Extract the [x, y] coordinate from the center of the cell holding the provided text.  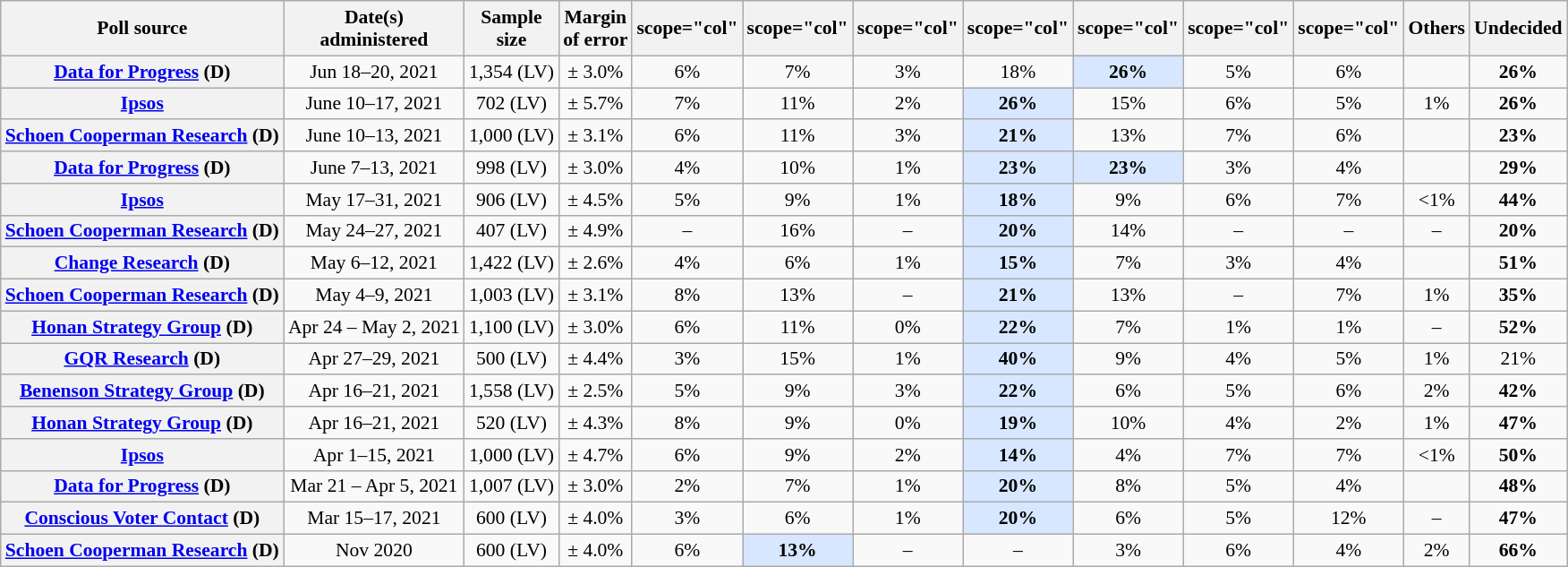
Others [1436, 29]
500 (LV) [512, 359]
± 4.9% [595, 231]
May 17–31, 2021 [374, 200]
June 7–13, 2021 [374, 168]
± 4.5% [595, 200]
± 4.7% [595, 455]
19% [1018, 423]
± 4.3% [595, 423]
1,422 (LV) [512, 263]
16% [798, 231]
± 4.4% [595, 359]
1,003 (LV) [512, 296]
Change Research (D) [142, 263]
Poll source [142, 29]
Apr 1–15, 2021 [374, 455]
42% [1518, 391]
Apr 27–29, 2021 [374, 359]
40% [1018, 359]
1,558 (LV) [512, 391]
998 (LV) [512, 168]
± 5.7% [595, 104]
1,354 (LV) [512, 72]
Undecided [1518, 29]
GQR Research (D) [142, 359]
35% [1518, 296]
June 10–17, 2021 [374, 104]
May 6–12, 2021 [374, 263]
51% [1518, 263]
702 (LV) [512, 104]
May 4–9, 2021 [374, 296]
Jun 18–20, 2021 [374, 72]
407 (LV) [512, 231]
29% [1518, 168]
May 24–27, 2021 [374, 231]
520 (LV) [512, 423]
66% [1518, 551]
June 10–13, 2021 [374, 136]
± 2.6% [595, 263]
52% [1518, 327]
1,007 (LV) [512, 486]
Samplesize [512, 29]
Mar 21 – Apr 5, 2021 [374, 486]
906 (LV) [512, 200]
Marginof error [595, 29]
± 2.5% [595, 391]
Conscious Voter Contact (D) [142, 519]
44% [1518, 200]
1,100 (LV) [512, 327]
48% [1518, 486]
Date(s)administered [374, 29]
Nov 2020 [374, 551]
Mar 15–17, 2021 [374, 519]
Benenson Strategy Group (D) [142, 391]
12% [1348, 519]
50% [1518, 455]
Apr 24 – May 2, 2021 [374, 327]
